Capture the cell that displays the provided text and extract its (x, y) central coordinate. 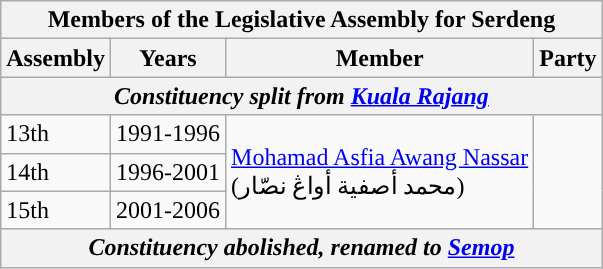
Years (168, 58)
Constituency split from Kuala Rajang (302, 96)
Party (568, 58)
13th (56, 134)
Member (380, 58)
Mohamad Asfia Awang Nassar(محمد أصفية أواڠ نصّار) (380, 172)
15th (56, 210)
2001-2006 (168, 210)
1991-1996 (168, 134)
1996-2001 (168, 172)
Members of the Legislative Assembly for Serdeng (302, 20)
Constituency abolished, renamed to Semop (302, 248)
Assembly (56, 58)
14th (56, 172)
